Locate the cell with the specified text and output its (x, y) center coordinate. 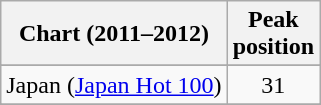
Peakposition (273, 34)
Chart (2011–2012) (114, 34)
31 (273, 85)
Japan (Japan Hot 100) (114, 85)
